Provide the [x, y] coordinate of the cell's center where the given text is located.  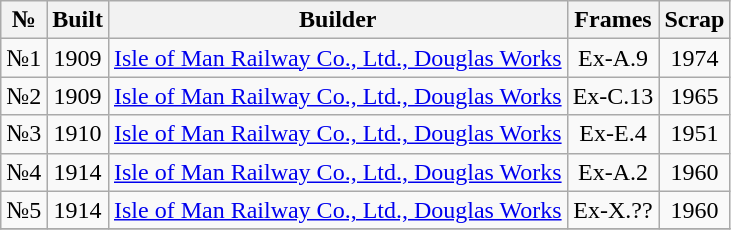
Ex-E.4 [613, 134]
Ex-A.9 [613, 58]
Ex-A.2 [613, 172]
№2 [24, 96]
Scrap [694, 20]
Ex-X.?? [613, 210]
Built [78, 20]
№3 [24, 134]
1951 [694, 134]
Builder [338, 20]
1910 [78, 134]
Ex-C.13 [613, 96]
1974 [694, 58]
№4 [24, 172]
Frames [613, 20]
№ [24, 20]
№5 [24, 210]
№1 [24, 58]
1965 [694, 96]
